Find where the given text appears and provide that cell's center as [x, y] coordinate. 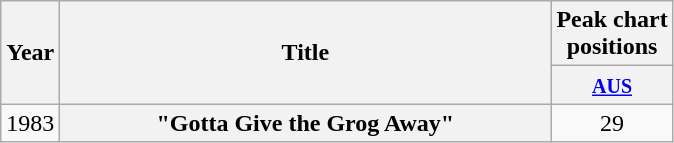
1983 [30, 123]
Year [30, 52]
Peak chartpositions [612, 34]
"Gotta Give the Grog Away" [306, 123]
AUS [612, 85]
Title [306, 52]
29 [612, 123]
